Provide the [X, Y] coordinate of the cell's center where the given text is located.  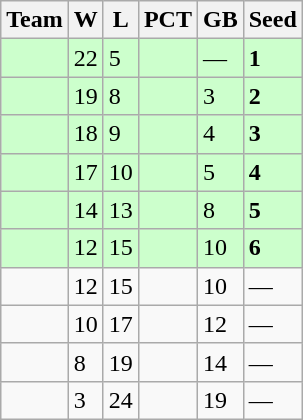
1 [272, 58]
Seed [272, 20]
18 [86, 134]
9 [120, 134]
GB [220, 20]
2 [272, 96]
22 [86, 58]
Team [35, 20]
24 [120, 400]
PCT [168, 20]
6 [272, 248]
L [120, 20]
W [86, 20]
13 [120, 210]
